Determine the (X, Y) coordinate at the center of the cell enclosing the given text.  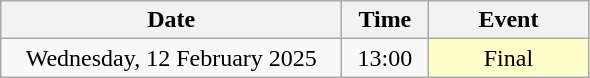
Wednesday, 12 February 2025 (172, 58)
13:00 (385, 58)
Time (385, 20)
Event (508, 20)
Final (508, 58)
Date (172, 20)
